Pinpoint the cell where the given text exists, returning its (X, Y) midpoint coordinate. 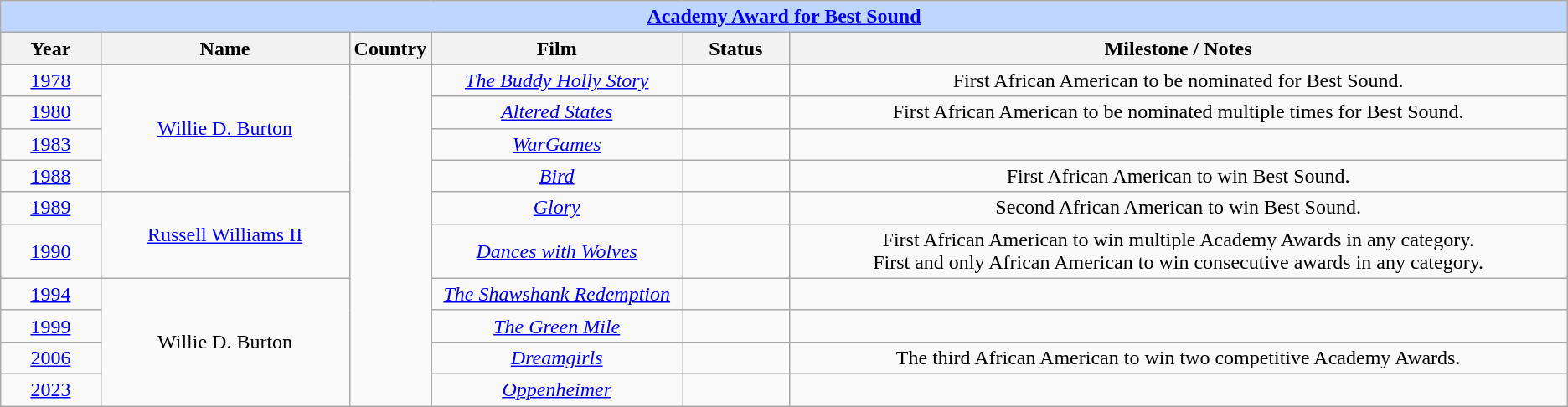
1994 (50, 294)
Bird (557, 176)
First African American to win Best Sound. (1178, 176)
WarGames (557, 144)
1980 (50, 112)
Academy Award for Best Sound (784, 17)
First African American to win multiple Academy Awards in any category.First and only African American to win consecutive awards in any category. (1178, 251)
Altered States (557, 112)
Second African American to win Best Sound. (1178, 208)
2023 (50, 389)
1999 (50, 326)
1978 (50, 80)
Dances with Wolves (557, 251)
First African American to be nominated multiple times for Best Sound. (1178, 112)
Dreamgirls (557, 358)
The Buddy Holly Story (557, 80)
Oppenheimer (557, 389)
Year (50, 49)
1988 (50, 176)
The Green Mile (557, 326)
Film (557, 49)
Russell Williams II (224, 234)
Glory (557, 208)
2006 (50, 358)
The Shawshank Redemption (557, 294)
Country (390, 49)
1989 (50, 208)
The third African American to win two competitive Academy Awards. (1178, 358)
First African American to be nominated for Best Sound. (1178, 80)
Name (224, 49)
1983 (50, 144)
Milestone / Notes (1178, 49)
1990 (50, 251)
Status (735, 49)
